Identify which cell holds the provided text, then report its (X, Y) central coordinate. 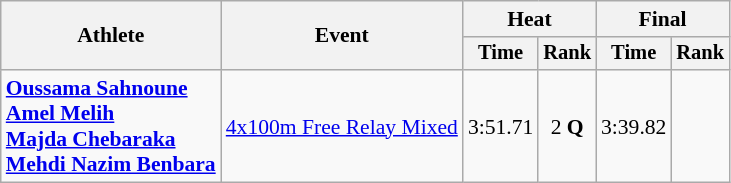
Heat (530, 19)
3:39.82 (634, 126)
4x100m Free Relay Mixed (342, 126)
Athlete (111, 36)
Oussama SahnouneAmel MelihMajda ChebarakaMehdi Nazim Benbara (111, 126)
Final (662, 19)
3:51.71 (500, 126)
2 Q (567, 126)
Event (342, 36)
